Capture the cell that displays the provided text and extract its (X, Y) central coordinate. 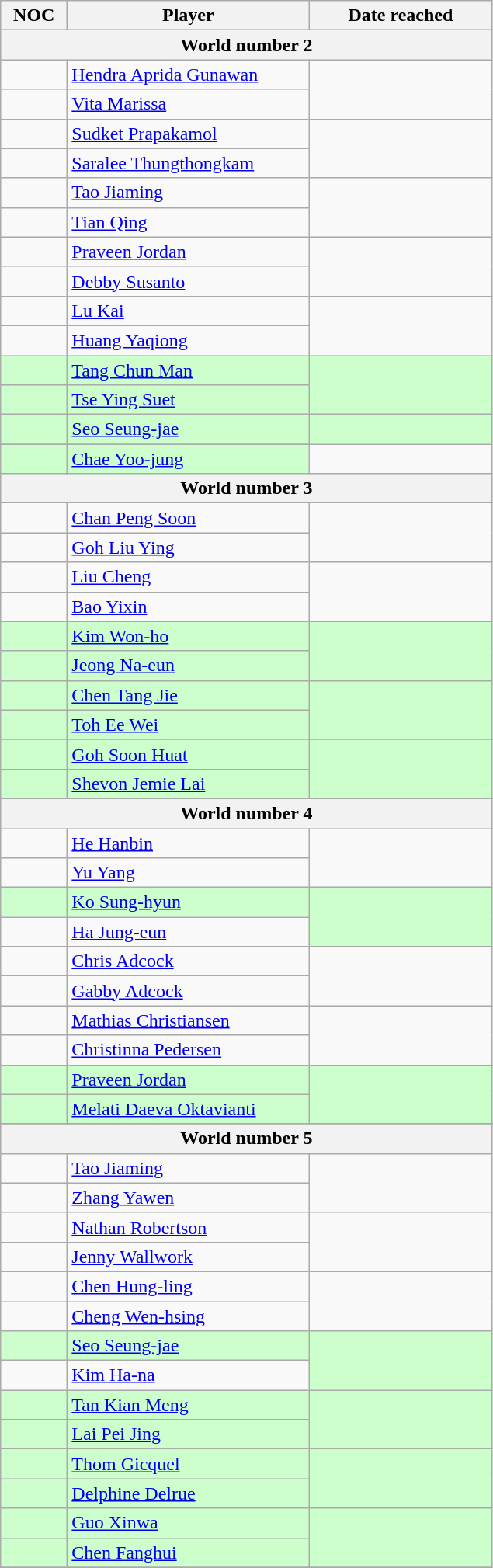
Kim Won-ho (188, 636)
Tse Ying Suet (188, 400)
Hendra Aprida Gunawan (188, 75)
Chris Adcock (188, 961)
NOC (34, 16)
Liu Cheng (188, 577)
Chan Peng Soon (188, 518)
Lai Pei Jing (188, 1434)
World number 2 (247, 45)
Zhang Yawen (188, 1198)
Chen Hung-ling (188, 1286)
Jenny Wallwork (188, 1257)
Melati Daeva Oktavianti (188, 1109)
Nathan Robertson (188, 1227)
Sudket Prapakamol (188, 134)
World number 4 (247, 813)
Tian Qing (188, 222)
Tan Kian Meng (188, 1405)
World number 5 (247, 1139)
Guo Xinwa (188, 1523)
Shevon Jemie Lai (188, 784)
Cheng Wen-hsing (188, 1316)
Christinna Pedersen (188, 1050)
Ko Sung-hyun (188, 902)
Vita Marissa (188, 104)
Player (188, 16)
Goh Liu Ying (188, 548)
Mathias Christiansen (188, 1020)
Huang Yaqiong (188, 340)
Toh Ee Wei (188, 725)
Saralee Thungthongkam (188, 163)
Chen Fanghui (188, 1552)
Thom Gicquel (188, 1464)
Chae Yoo-jung (188, 459)
He Hanbin (188, 843)
Delphine Delrue (188, 1493)
Jeong Na-eun (188, 666)
World number 3 (247, 488)
Kim Ha-na (188, 1375)
Ha Jung-eun (188, 932)
Bao Yixin (188, 607)
Debby Susanto (188, 281)
Date reached (401, 16)
Gabby Adcock (188, 991)
Tang Chun Man (188, 370)
Lu Kai (188, 311)
Yu Yang (188, 873)
Chen Tang Jie (188, 695)
Goh Soon Huat (188, 754)
